For the text-containing cell, return its midpoint in (x, y) coordinate format. 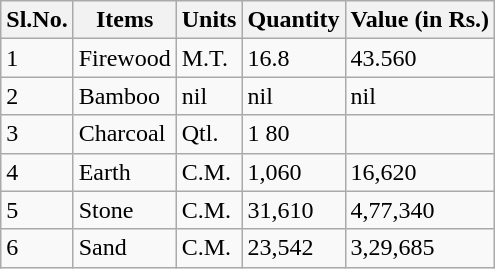
Charcoal (124, 134)
Items (124, 20)
4 (37, 172)
31,610 (294, 210)
3,29,685 (420, 248)
Firewood (124, 58)
1,060 (294, 172)
Qtl. (209, 134)
M.T. (209, 58)
Units (209, 20)
16,620 (420, 172)
4,77,340 (420, 210)
16.8 (294, 58)
6 (37, 248)
3 (37, 134)
23,542 (294, 248)
Quantity (294, 20)
43.560 (420, 58)
Sand (124, 248)
Value (in Rs.) (420, 20)
Stone (124, 210)
2 (37, 96)
Earth (124, 172)
1 80 (294, 134)
Bamboo (124, 96)
5 (37, 210)
Sl.No. (37, 20)
1 (37, 58)
